Search for the cell housing the specified text and yield its (X, Y) center coordinate. 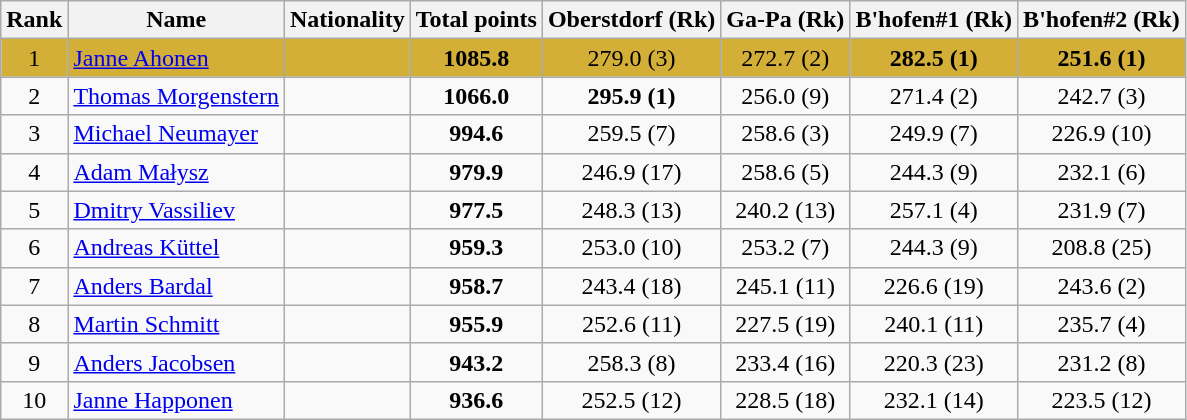
Michael Neumayer (176, 134)
Total points (476, 20)
Andreas Küttel (176, 248)
Anders Bardal (176, 286)
958.7 (476, 286)
Martin Schmitt (176, 324)
4 (34, 172)
Dmitry Vassiliev (176, 210)
248.3 (13) (631, 210)
9 (34, 362)
258.3 (8) (631, 362)
223.5 (12) (1102, 400)
959.3 (476, 248)
240.2 (13) (786, 210)
Janne Happonen (176, 400)
6 (34, 248)
936.6 (476, 400)
272.7 (2) (786, 58)
Nationality (347, 20)
5 (34, 210)
955.9 (476, 324)
Janne Ahonen (176, 58)
259.5 (7) (631, 134)
282.5 (1) (934, 58)
3 (34, 134)
Adam Małysz (176, 172)
252.6 (11) (631, 324)
231.2 (8) (1102, 362)
226.9 (10) (1102, 134)
249.9 (7) (934, 134)
256.0 (9) (786, 96)
979.9 (476, 172)
253.2 (7) (786, 248)
227.5 (19) (786, 324)
257.1 (4) (934, 210)
235.7 (4) (1102, 324)
1085.8 (476, 58)
220.3 (23) (934, 362)
231.9 (7) (1102, 210)
Name (176, 20)
245.1 (11) (786, 286)
258.6 (5) (786, 172)
279.0 (3) (631, 58)
258.6 (3) (786, 134)
Thomas Morgenstern (176, 96)
Rank (34, 20)
252.5 (12) (631, 400)
243.6 (2) (1102, 286)
943.2 (476, 362)
977.5 (476, 210)
8 (34, 324)
208.8 (25) (1102, 248)
253.0 (10) (631, 248)
228.5 (18) (786, 400)
242.7 (3) (1102, 96)
232.1 (14) (934, 400)
2 (34, 96)
226.6 (19) (934, 286)
1066.0 (476, 96)
Ga-Pa (Rk) (786, 20)
1 (34, 58)
271.4 (2) (934, 96)
B'hofen#2 (Rk) (1102, 20)
295.9 (1) (631, 96)
10 (34, 400)
251.6 (1) (1102, 58)
232.1 (6) (1102, 172)
Anders Jacobsen (176, 362)
B'hofen#1 (Rk) (934, 20)
994.6 (476, 134)
7 (34, 286)
246.9 (17) (631, 172)
233.4 (16) (786, 362)
Oberstdorf (Rk) (631, 20)
240.1 (11) (934, 324)
243.4 (18) (631, 286)
